Output the [x, y] coordinate of the center of the cell containing the given text.  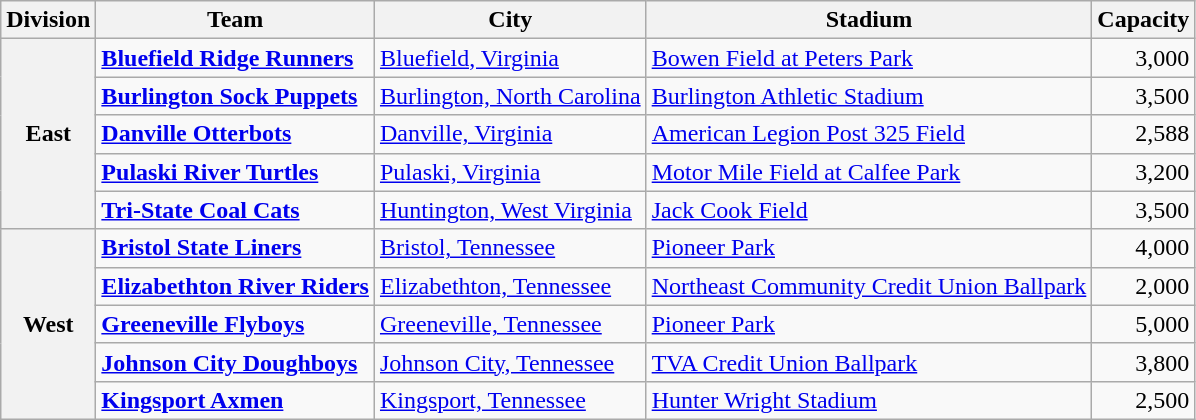
East [48, 134]
Jack Cook Field [869, 210]
American Legion Post 325 Field [869, 134]
4,000 [1144, 248]
Bristol State Liners [236, 248]
Tri-State Coal Cats [236, 210]
3,000 [1144, 58]
Team [236, 20]
Hunter Wright Stadium [869, 400]
Burlington Sock Puppets [236, 96]
Huntington, West Virginia [510, 210]
Pulaski River Turtles [236, 172]
3,200 [1144, 172]
Bowen Field at Peters Park [869, 58]
Bristol, Tennessee [510, 248]
City [510, 20]
Kingsport, Tennessee [510, 400]
Kingsport Axmen [236, 400]
2,588 [1144, 134]
Bluefield Ridge Runners [236, 58]
2,500 [1144, 400]
Northeast Community Credit Union Ballpark [869, 286]
Elizabethton River Riders [236, 286]
Motor Mile Field at Calfee Park [869, 172]
Bluefield, Virginia [510, 58]
Danville Otterbots [236, 134]
Johnson City, Tennessee [510, 362]
3,800 [1144, 362]
Pulaski, Virginia [510, 172]
West [48, 324]
2,000 [1144, 286]
Greeneville, Tennessee [510, 324]
Division [48, 20]
Johnson City Doughboys [236, 362]
Greeneville Flyboys [236, 324]
Burlington Athletic Stadium [869, 96]
Stadium [869, 20]
Burlington, North Carolina [510, 96]
Capacity [1144, 20]
Elizabethton, Tennessee [510, 286]
TVA Credit Union Ballpark [869, 362]
Danville, Virginia [510, 134]
5,000 [1144, 324]
